From the cell containing the given text, extract its center point as [x, y] coordinate. 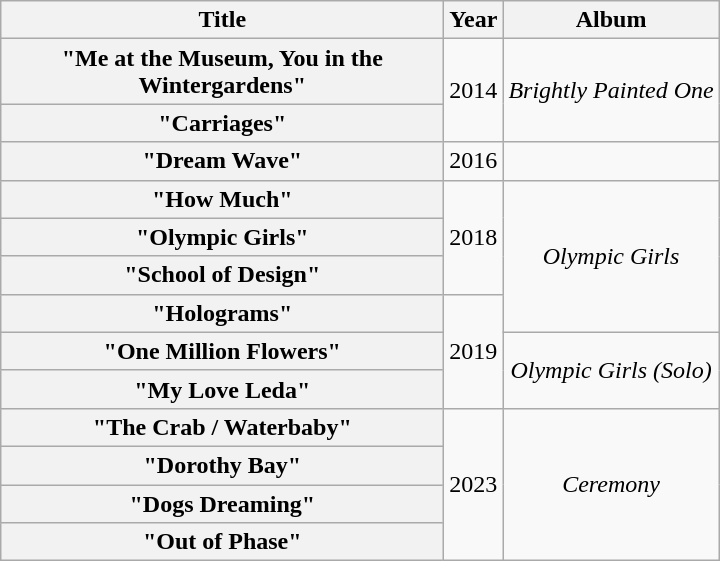
"The Crab / Waterbaby" [222, 427]
"My Love Leda" [222, 389]
Ceremony [611, 484]
Year [474, 20]
"Me at the Museum, You in the Wintergardens" [222, 72]
"One Million Flowers" [222, 351]
"School of Design" [222, 275]
Olympic Girls [611, 256]
Brightly Painted One [611, 90]
"Olympic Girls" [222, 237]
Olympic Girls (Solo) [611, 370]
2014 [474, 90]
2023 [474, 484]
"Out of Phase" [222, 542]
"Carriages" [222, 123]
2019 [474, 351]
"How Much" [222, 199]
"Dream Wave" [222, 161]
"Dogs Dreaming" [222, 503]
2018 [474, 237]
Album [611, 20]
2016 [474, 161]
Title [222, 20]
"Holograms" [222, 313]
"Dorothy Bay" [222, 465]
